Return (X, Y) of the center of cell containing provided text 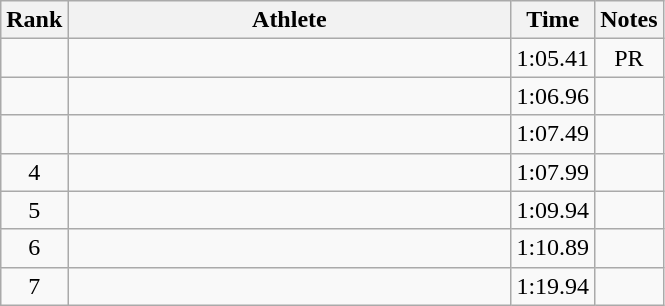
Time (553, 20)
1:06.96 (553, 96)
1:05.41 (553, 58)
1:07.49 (553, 134)
6 (34, 248)
1:19.94 (553, 286)
1:07.99 (553, 172)
7 (34, 286)
Athlete (290, 20)
1:09.94 (553, 210)
Rank (34, 20)
5 (34, 210)
1:10.89 (553, 248)
Notes (629, 20)
PR (629, 58)
4 (34, 172)
